Return (x, y) of the center of cell containing provided text 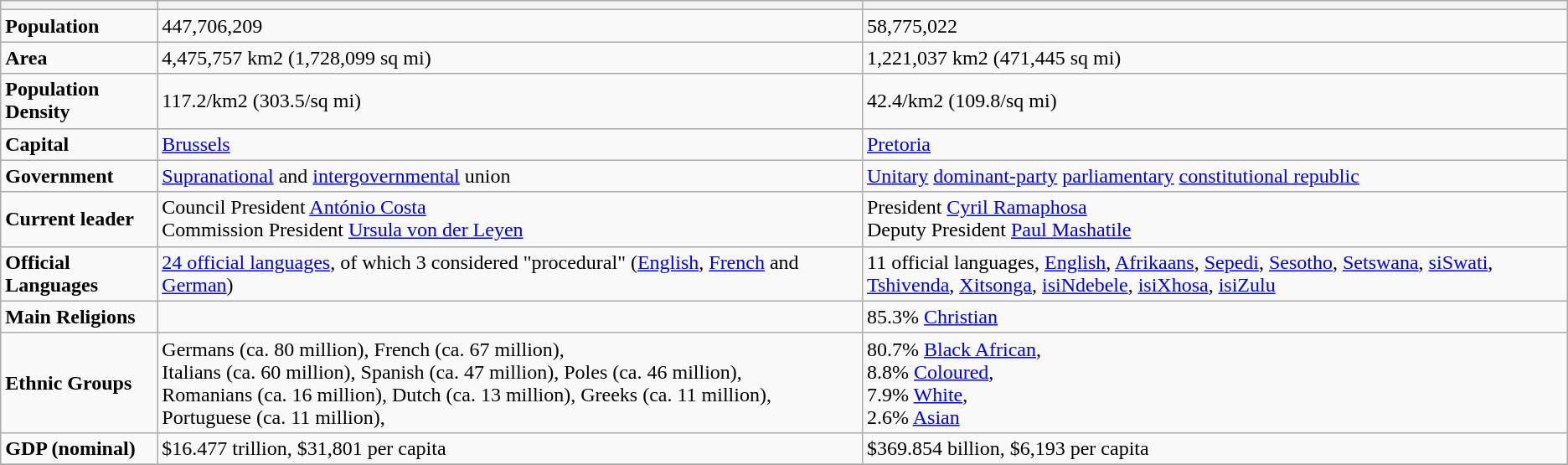
Council President António CostaCommission President Ursula von der Leyen (510, 220)
Government (79, 176)
1,221,037 km2 (471,445 sq mi) (1215, 58)
24 official languages, of which 3 considered "procedural" (English, French and German) (510, 273)
4,475,757 km2 (1,728,099 sq mi) (510, 58)
80.7% Black African, 8.8% Coloured, 7.9% White, 2.6% Asian (1215, 382)
GDP (nominal) (79, 448)
Current leader (79, 220)
Unitary dominant-party parliamentary constitutional republic (1215, 176)
Main Religions (79, 317)
Official Languages (79, 273)
Population (79, 26)
Supranational and intergovernmental union (510, 176)
Capital (79, 144)
$369.854 billion, $6,193 per capita (1215, 448)
85.3% Christian (1215, 317)
President Cyril Ramaphosa Deputy President Paul Mashatile (1215, 220)
447,706,209 (510, 26)
Brussels (510, 144)
Pretoria (1215, 144)
58,775,022 (1215, 26)
$16.477 trillion, $31,801 per capita (510, 448)
Area (79, 58)
Ethnic Groups (79, 382)
42.4/km2 (109.8/sq mi) (1215, 101)
Population Density (79, 101)
117.2/km2 (303.5/sq mi) (510, 101)
11 official languages, English, Afrikaans, Sepedi, Sesotho, Setswana, siSwati, Tshivenda, Xitsonga, isiNdebele, isiXhosa, isiZulu (1215, 273)
